Provide the [x, y] coordinate of the cell's center where the given text is located.  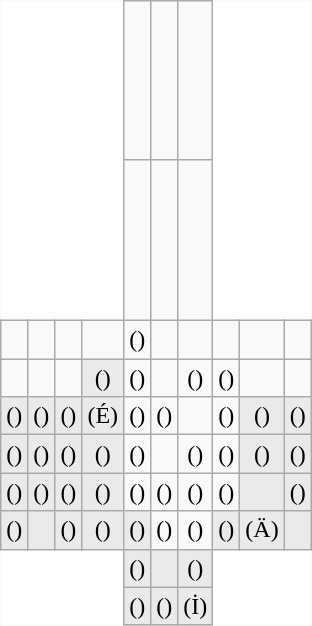
(É) [103, 416]
(Ä) [262, 530]
(İ) [196, 606]
